Return the [x, y] coordinate for the center point of the cell that contains the specified text.  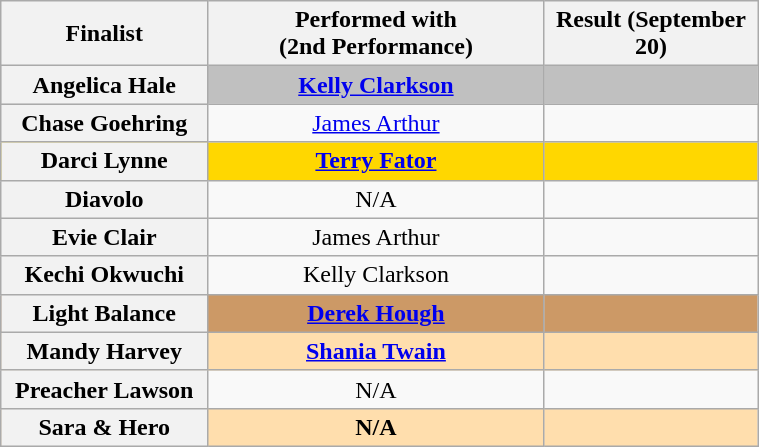
Finalist [104, 34]
Mandy Harvey [104, 351]
Derek Hough [376, 313]
Performed with(2nd Performance) [376, 34]
Evie Clair [104, 237]
Diavolo [104, 199]
Shania Twain [376, 351]
Chase Goehring [104, 123]
Angelica Hale [104, 85]
Preacher Lawson [104, 389]
Terry Fator [376, 161]
Light Balance [104, 313]
Sara & Hero [104, 427]
Result (September 20) [650, 34]
Darci Lynne [104, 161]
Kechi Okwuchi [104, 275]
